Return (X, Y) of the center of cell containing provided text 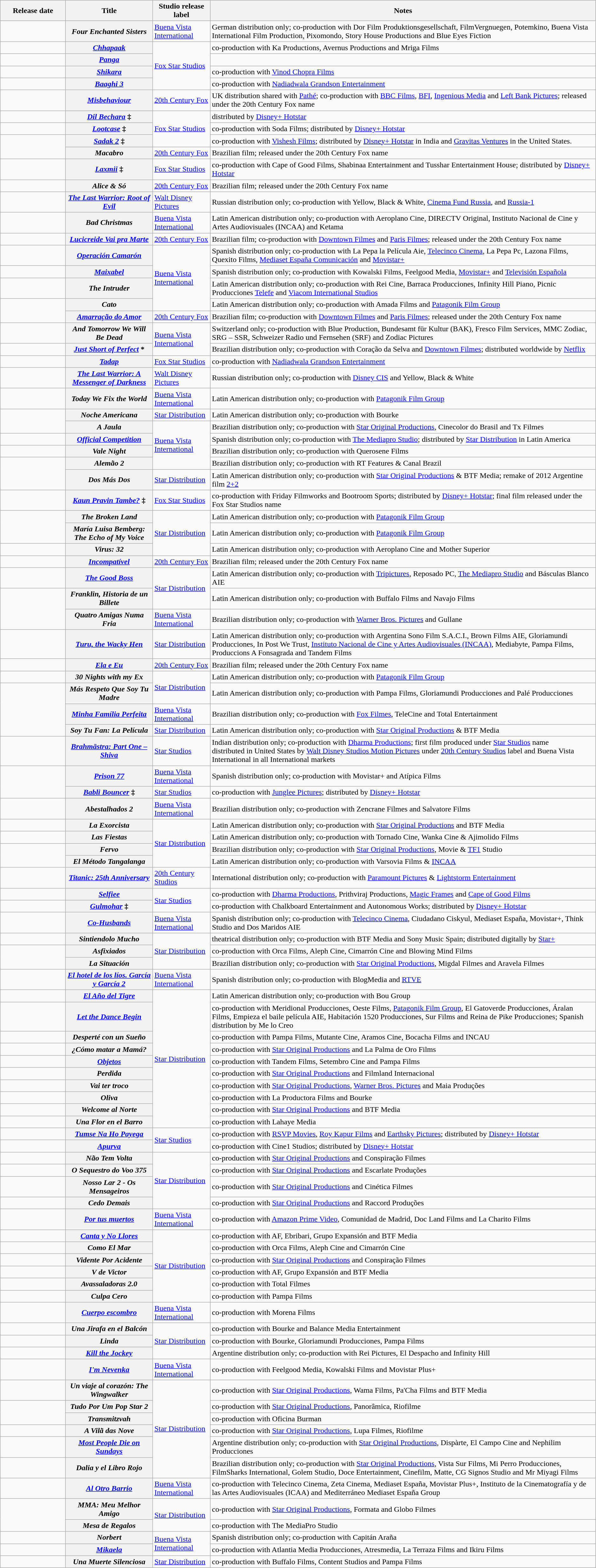
co-production with Star Original Productions and La Palma de Oro Films (403, 1049)
Brazilian distribution only; co-production with RT Features & Canal Brazil (403, 463)
Notes (403, 11)
Brazilian distribution only; co-production with Fox Filmes, TeleCine and Total Entertainment (403, 714)
Latin American distribution only; co-production with Tornado Cine, Wanka Cine & Ajimolido Films (403, 837)
co-production with Dharma Productions, Prithviraj Productions, Magic Frames and Cape of Good Films (403, 894)
Fervo (109, 849)
distributed by Disney+ Hotstar (403, 117)
Studio release label (182, 11)
And Tomorrow We Will Be Dead (109, 333)
Vale Night (109, 451)
Virus: 32 (109, 549)
Argentine distribution only; co-production with Star Original Productions, Dispàrte, El Campo Cine and Nephilim Producciones (403, 1447)
Four Enchanted Sisters (109, 31)
La Situación (109, 963)
co-production with Star Original Productions and Raccord Produções (403, 1203)
Al Otro Barrio (109, 1488)
co-production with Star Original Productions and BTF Media (403, 1110)
co-production with Bourke and Balance Media Entertainment (403, 1329)
co-production with Pampa Films, Mutante Cine, Aramos Cine, Bocacha Films and INCAU (403, 1037)
A Vilã das Nove (109, 1431)
Una Muerte Silenciosa (109, 1562)
co-production with The MediaPro Studio (403, 1525)
Babli Bouncer ‡ (109, 792)
co-production with AF, Grupo Expansión and BTF Media (403, 1272)
Selfiee (109, 894)
Spanish distribution only; co-production with Kowalski Films, Feelgood Media, Movistar+ and Televisión Española (403, 272)
co-production with Junglee Pictures; distributed by Disney+ Hotstar (403, 792)
Spanish distribution only; co-production with Telecinco Cinema, Ciudadano Ciskyul, Mediaset España, Movistar+, Think Studio and Dos Maridos AIE (403, 922)
Russian distribution only; co-production with Yellow, Black & White, Cinema Fund Russia, and Russia-1 (403, 202)
Spanish distribution only; co-production with Capitán Araña (403, 1538)
co-production with Vinod Chopra Films (403, 72)
co-production with Soda Films; distributed by Disney+ Hotstar (403, 129)
Kill the Jockey (109, 1353)
Alice & Só (109, 186)
theatrical distribution only; co-production with BTF Media and Sony Music Spain; distributed digitally by Star+ (403, 939)
Un viaje al corazón: The Wingwalker (109, 1390)
Canta y No Llores (109, 1236)
Latin American distribution only; co-production with Tripictures, Reposado PC, The Mediapro Studio and Básculas Blanco AIE (403, 578)
Brazilian distribution only; co-production with Coração da Selva and Downtown Filmes; distributed worldwide by Netflix (403, 349)
Laxmii ‡ (109, 169)
co-production with Buffalo Films, Content Studios and Pampa Films (403, 1562)
Cuerpo escombro (109, 1312)
Brazilian distribution only; co-production with Star Original Productions, Migdal Filmes and Aravela Filmes (403, 963)
Linda (109, 1341)
I'm Nevenka (109, 1369)
co-production with Star Original Productions and Escarlate Produções (403, 1170)
Ela e Eu (109, 665)
co-production with Friday Filmworks and Bootroom Sports; distributed by Disney+ Hotstar; final film released under the Fox Star Studios name (403, 501)
Incompatível (109, 562)
Cato (109, 305)
co-production with La Productora Films and Bourke (403, 1098)
The Good Boss (109, 578)
Franklin, Historia de un Billete (109, 598)
Baaghi 3 (109, 84)
Brazilian distribution only; co-production with Star Original Productions, Movie & TF1 Studio (403, 849)
Dalia y el Libro Rojo (109, 1468)
The Last Warrior: Root of Evil (109, 202)
Sadak 2 ‡ (109, 141)
Las Fiestas (109, 837)
Latin American distribution only; co-production with Star Original Productions & BTF Media; remake of 2012 Argentine film 2+2 (403, 480)
Spanish distribution only; co-production with Movistar+ and Atípica Films (403, 776)
Latin American distribution only; co-production with Bou Group (403, 996)
co-production with Chalkboard Entertainment and Autonomous Works; distributed by Disney+ Hotstar (403, 906)
Release date (33, 11)
Amarração do Amor (109, 317)
Dos Más Dos (109, 480)
Most People Die on Sundays (109, 1447)
Objetos (109, 1061)
Titanic: 25th Anniversary (109, 878)
Brazilian distribution only; co-production with Querosene Films (403, 451)
Una Jirafa en el Balcón (109, 1329)
co-production with Star Original Productions, Lupa Filmes, Riofilme (403, 1431)
Misbehaviour (109, 100)
co-production with Cine1 Studios; distributed by Disney+ Hotstar (403, 1146)
co-production with Star Original Productions and Cinética Filmes (403, 1187)
Alemão 2 (109, 463)
Brazilian distribution only; co-production with Zencrane Filmes and Salvatore Films (403, 809)
Title (109, 11)
co-production with Star Original Productions, Formata and Globo Filmes (403, 1509)
Tumse Na Ho Payega (109, 1134)
Gulmohar ‡ (109, 906)
Cedo Demais (109, 1203)
co-production with Orca Films, Aleph Cine and Cimarrón Cine (403, 1248)
Argentine distribution only; co-production with Rei Pictures, El Despacho and Infinity Hill (403, 1353)
International distribution only; co-production with Paramount Pictures & Lightstorm Entertainment (403, 878)
co-production with Pampa Films (403, 1296)
Abestalhados 2 (109, 809)
Latin American distribution only; co-production with Star Original Productions and BTF Media (403, 825)
co-production with Bourke, Gloriamundi Producciones, Pampa Films (403, 1341)
co-production with Amazon Prime Video, Comunidad de Madrid, Doc Land Films and La Charito Films (403, 1220)
¿Cómo matar a Mamá? (109, 1049)
co-production with AF, Ebribari, Grupo Expansión and BTF Media (403, 1236)
Spanish distribution only; co-production with The Mediapro Studio; distributed by Star Distribution in Latin America (403, 439)
Latin American distribution only; co-production with Amada Films and Patagonik Film Group (403, 305)
co-production with Total Filmes (403, 1284)
Latin American distribution only; co-production with Bourke (403, 415)
Una Flor en el Barro (109, 1122)
MMA: Meu Melhor Amigo (109, 1509)
La Exorcista (109, 825)
Não Tem Volta (109, 1158)
Apurva (109, 1146)
Co-Husbands (109, 922)
co-production with Cape of Good Films, Shabinaa Entertainment and Tusshar Entertainment House; distributed by Disney+ Hotstar (403, 169)
Minha Família Perfeita (109, 714)
30 Nights with my Ex (109, 677)
co-production with Star Original Productions, Warner Bros. Pictures and Maia Produções (403, 1086)
El Método Tangalanga (109, 861)
Mikaela (109, 1550)
O Sequestro do Voo 375 (109, 1170)
co-production with Atlantia Media Producciones, Atresmedia, La Terraza Films and Ikiru Films (403, 1550)
Transmitzvah (109, 1419)
Maixabel (109, 272)
Spanish distribution only; co-production with BlogMedia and RTVE (403, 979)
co-production with Tandem Films, Setembro Cine and Pampa Films (403, 1061)
Russian distribution only; co-production with Disney CIS and Yellow, Black & White (403, 378)
Today We Fix the World (109, 398)
Desperté con un Sueño (109, 1037)
20th Century Studios (182, 878)
Latin American distribution only; co-production with Star Original Productions & BTF Media (403, 730)
co-production with Morena Films (403, 1312)
Dil Bechara ‡ (109, 117)
Culpa Cero (109, 1296)
The Intruder (109, 288)
María Luisa Bemberg: The Echo of My Voice (109, 533)
Chhapaak (109, 48)
Sintiendolo Mucho (109, 939)
Brahmāstra: Part One – Shiva (109, 751)
The Last Warrior: A Messenger of Darkness (109, 378)
Vai ter troco (109, 1086)
Brazilian distribution only; co-production with Warner Bros. Pictures and Gullane (403, 619)
El hotel de los líos. García y García 2 (109, 979)
Panga (109, 60)
co-production with Star Original Productions, Wama Films, Pa'Cha Films and BTF Media (403, 1390)
Soy Tu Fan: La Película (109, 730)
Brazilian distribution only; co-production with Star Original Productions, Cinecolor do Brasil and Tx Filmes (403, 427)
Turu, the Wacky Hen (109, 644)
Como El Mar (109, 1248)
co-production with Lahaye Media (403, 1122)
Más Respeto Que Soy Tu Madre (109, 693)
Just Short of Perfect * (109, 349)
Lootcase ‡ (109, 129)
Official Competition (109, 439)
Prison 77 (109, 776)
Tudo Por Um Pop Star 2 (109, 1406)
co-production with RSVP Movies, Roy Kapur Films and Earthsky Pictures; distributed by Disney+ Hotstar (403, 1134)
co-production with Orca Films, Aleph Cine, Cimarrón Cine and Blowing Mind Films (403, 951)
Noche Americana (109, 415)
Avassaladoras 2.0 (109, 1284)
co-production with Star Original Productions, Panorâmica, Riofilme (403, 1406)
Let the Dance Begin (109, 1017)
Mesa de Regalos (109, 1525)
Perdida (109, 1073)
Latin American distribution only; co-production with Aeroplano Cine and Mother Superior (403, 549)
Bad Christmas (109, 223)
Kaun Pravin Tambe? ‡ (109, 501)
Shikara (109, 72)
Por tus muertos (109, 1220)
Latin American distribution only; co-production with Varsovia Films & INCAA (403, 861)
Nosso Lar 2 - Os Mensageiros (109, 1187)
V de Victor (109, 1272)
Tadap (109, 361)
Oliva (109, 1098)
co-production with Star Original Productions and Filmland Internacional (403, 1073)
Latin American distribution only; co-production with Buffalo Films and Navajo Films (403, 598)
A Jaula (109, 427)
co-production with Feelgood Media, Kowalski Films and Movistar Plus+ (403, 1369)
El Año del Tigre (109, 996)
Operación Camarón (109, 255)
Vidente Por Acidente (109, 1260)
Latin American distribution only; co-production with Pampa Films, Gloriamundi Producciones and Palé Producciones (403, 693)
Norbert (109, 1538)
The Broken Land (109, 517)
Macabro (109, 153)
co-production with Vishesh Films; distributed by Disney+ Hotstar in India and Gravitas Ventures in the United States. (403, 141)
Asfixiados (109, 951)
Quatro Amigas Numa Fria (109, 619)
Lucicreide Vai pra Marte (109, 239)
co-production with Ka Productions, Avernus Productions and Mriga Films (403, 48)
co-production with Oficina Burman (403, 1419)
Welcome al Norte (109, 1110)
